Find where the given text appears and provide that cell's center as (x, y) coordinate. 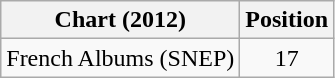
French Albums (SNEP) (120, 58)
Chart (2012) (120, 20)
17 (287, 58)
Position (287, 20)
